For the text-containing cell, return its midpoint in (X, Y) coordinate format. 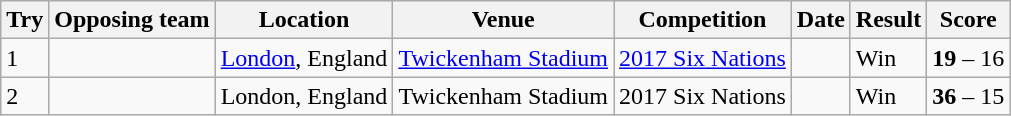
36 – 15 (968, 96)
Try (25, 20)
19 – 16 (968, 58)
Date (820, 20)
Venue (504, 20)
1 (25, 58)
2 (25, 96)
Score (968, 20)
Result (888, 20)
Location (304, 20)
Competition (703, 20)
Opposing team (132, 20)
